Return (X, Y) of the center of cell containing provided text 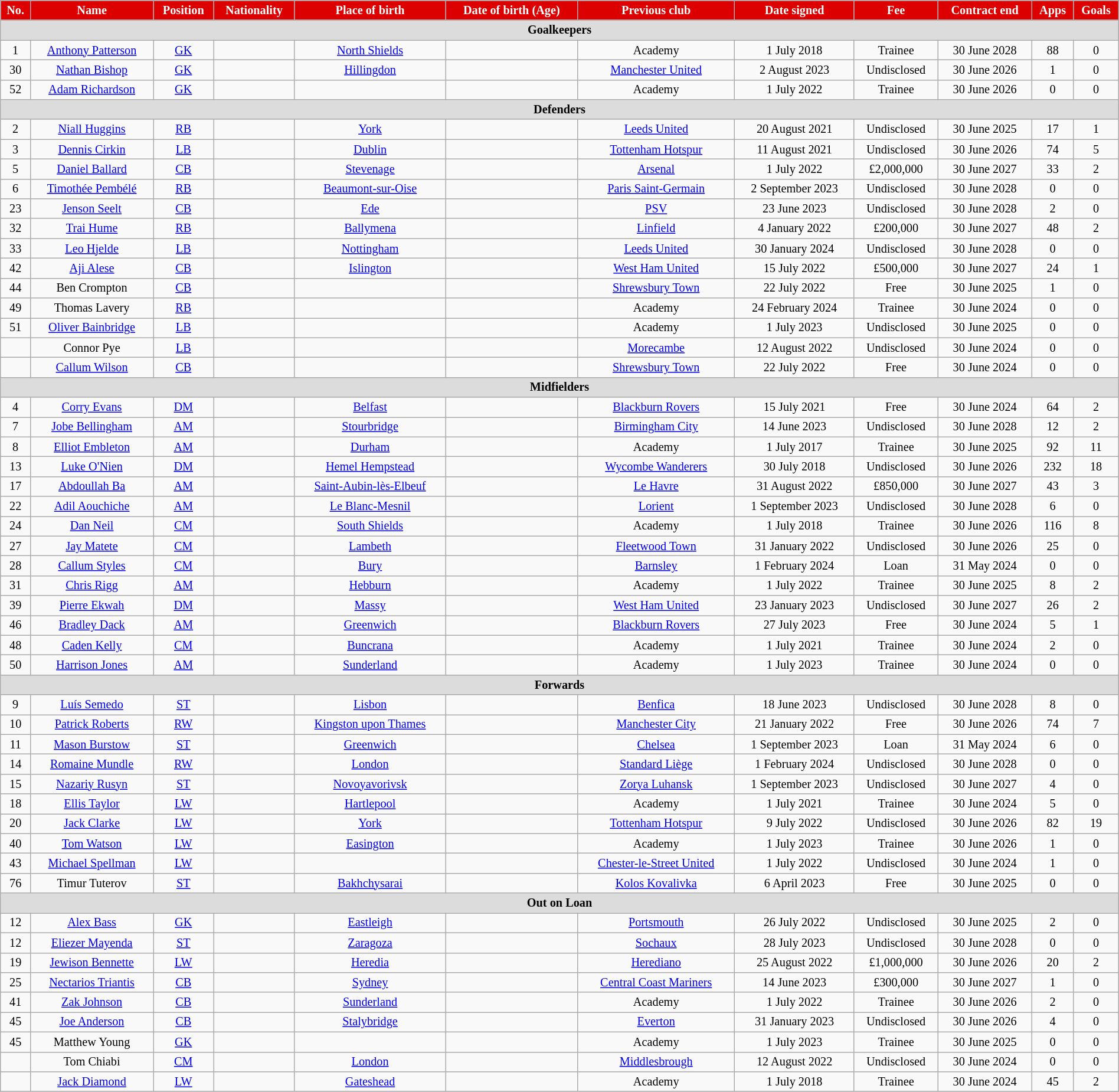
Timothée Pembélé (92, 189)
20 August 2021 (794, 129)
Matthew Young (92, 1042)
15 July 2021 (794, 407)
Dan Neil (92, 526)
27 July 2023 (794, 625)
Niall Huggins (92, 129)
Central Coast Mariners (656, 982)
Bradley Dack (92, 625)
Timur Tuterov (92, 883)
Morecambe (656, 348)
41 (15, 1002)
42 (15, 268)
Islington (370, 268)
4 January 2022 (794, 228)
Apps (1052, 10)
31 (15, 586)
Joe Anderson (92, 1022)
Dennis Cirkin (92, 149)
40 (15, 843)
Stalybridge (370, 1022)
Wycombe Wanderers (656, 466)
Mason Burstow (92, 744)
88 (1052, 50)
Defenders (559, 109)
Ballymena (370, 228)
Aji Alese (92, 268)
Goalkeepers (559, 30)
Manchester City (656, 724)
Chris Rigg (92, 586)
Hartlepool (370, 804)
Le Havre (656, 486)
Luís Semedo (92, 705)
30 January 2024 (794, 249)
Date signed (794, 10)
Adil Aouchiche (92, 506)
64 (1052, 407)
Ellis Taylor (92, 804)
Kolos Kovalivka (656, 883)
Lorient (656, 506)
Connor Pye (92, 348)
Nazariy Rusyn (92, 784)
Hebburn (370, 586)
Durham (370, 447)
Massy (370, 606)
26 July 2022 (794, 923)
31 January 2022 (794, 546)
Hemel Hempstead (370, 466)
Jay Matete (92, 546)
Midfielders (559, 387)
50 (15, 665)
82 (1052, 823)
Michael Spellman (92, 863)
Portsmouth (656, 923)
Kingston upon Thames (370, 724)
Goals (1096, 10)
North Shields (370, 50)
Eastleigh (370, 923)
Birmingham City (656, 427)
Ede (370, 208)
232 (1052, 466)
116 (1052, 526)
Callum Styles (92, 565)
39 (15, 606)
Pierre Ekwah (92, 606)
Adam Richardson (92, 90)
28 (15, 565)
£2,000,000 (896, 169)
Alex Bass (92, 923)
Place of birth (370, 10)
11 August 2021 (794, 149)
Jack Clarke (92, 823)
Previous club (656, 10)
Belfast (370, 407)
Tom Watson (92, 843)
76 (15, 883)
Lisbon (370, 705)
32 (15, 228)
Beaumont-sur-Oise (370, 189)
Oliver Bainbridge (92, 328)
15 July 2022 (794, 268)
Stourbridge (370, 427)
6 April 2023 (794, 883)
27 (15, 546)
Standard Liège (656, 764)
Corry Evans (92, 407)
92 (1052, 447)
Position (184, 10)
24 February 2024 (794, 308)
Heredia (370, 963)
23 June 2023 (794, 208)
14 (15, 764)
Ben Crompton (92, 288)
Forwards (559, 685)
31 January 2023 (794, 1022)
49 (15, 308)
Lambeth (370, 546)
52 (15, 90)
44 (15, 288)
Benfica (656, 705)
46 (15, 625)
Easington (370, 843)
28 July 2023 (794, 943)
Out on Loan (559, 903)
Saint-Aubin-lès-Elbeuf (370, 486)
Contract end (985, 10)
Luke O'Nien (92, 466)
Arsenal (656, 169)
Barnsley (656, 565)
Jenson Seelt (92, 208)
Zaragoza (370, 943)
9 July 2022 (794, 823)
Sochaux (656, 943)
Jewison Bennette (92, 963)
Harrison Jones (92, 665)
Manchester United (656, 70)
Leo Hjelde (92, 249)
31 August 2022 (794, 486)
18 June 2023 (794, 705)
Hillingdon (370, 70)
Stevenage (370, 169)
£200,000 (896, 228)
26 (1052, 606)
£1,000,000 (896, 963)
Thomas Lavery (92, 308)
Eliezer Mayenda (92, 943)
Nathan Bishop (92, 70)
30 July 2018 (794, 466)
South Shields (370, 526)
Elliot Embleton (92, 447)
Le Blanc-Mesnil (370, 506)
22 (15, 506)
Everton (656, 1022)
Tom Chiabi (92, 1062)
Nectarios Triantis (92, 982)
Paris Saint-Germain (656, 189)
Anthony Patterson (92, 50)
Abdoullah Ba (92, 486)
Daniel Ballard (92, 169)
Zak Johnson (92, 1002)
Bakhchysarai (370, 883)
Nottingham (370, 249)
30 (15, 70)
PSV (656, 208)
Linfield (656, 228)
Fee (896, 10)
Buncrana (370, 645)
Novoyavorivsk (370, 784)
25 August 2022 (794, 963)
23 (15, 208)
23 January 2023 (794, 606)
15 (15, 784)
Chester-le-Street United (656, 863)
Middlesbrough (656, 1062)
2 September 2023 (794, 189)
Chelsea (656, 744)
1 July 2017 (794, 447)
Date of birth (Age) (511, 10)
Herediano (656, 963)
£850,000 (896, 486)
Nationality (254, 10)
£300,000 (896, 982)
13 (15, 466)
10 (15, 724)
£500,000 (896, 268)
Zorya Luhansk (656, 784)
Caden Kelly (92, 645)
No. (15, 10)
Name (92, 10)
Bury (370, 565)
Sydney (370, 982)
9 (15, 705)
Fleetwood Town (656, 546)
Callum Wilson (92, 367)
2 August 2023 (794, 70)
Jobe Bellingham (92, 427)
51 (15, 328)
Patrick Roberts (92, 724)
Dublin (370, 149)
Gateshead (370, 1081)
Jack Diamond (92, 1081)
Romaine Mundle (92, 764)
21 January 2022 (794, 724)
Trai Hume (92, 228)
